For the text-containing cell, return its midpoint in [X, Y] coordinate format. 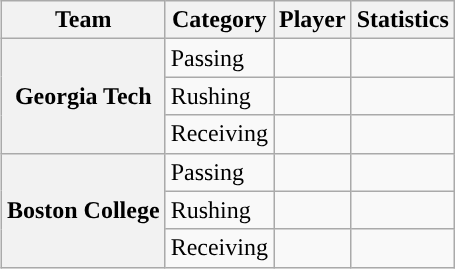
Player [313, 20]
Team [83, 20]
Statistics [402, 20]
Georgia Tech [83, 96]
Boston College [83, 210]
Category [219, 20]
